Determine the (X, Y) coordinate at the center of the cell enclosing the given text.  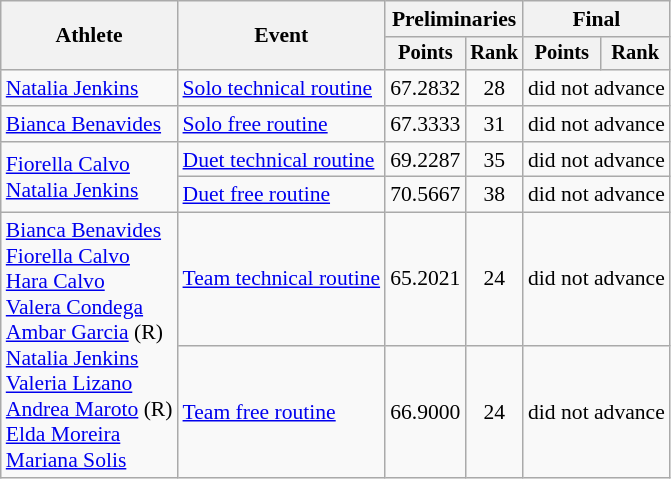
Solo technical routine (282, 88)
31 (494, 124)
Final (596, 19)
Team free routine (282, 412)
67.2832 (425, 88)
Solo free routine (282, 124)
Team technical routine (282, 280)
Fiorella CalvoNatalia Jenkins (90, 178)
Event (282, 36)
38 (494, 195)
Duet free routine (282, 195)
Preliminaries (454, 19)
69.2287 (425, 160)
67.3333 (425, 124)
Duet technical routine (282, 160)
65.2021 (425, 280)
66.9000 (425, 412)
Athlete (90, 36)
35 (494, 160)
Bianca BenavidesFiorella CalvoHara CalvoValera CondegaAmbar Garcia (R)Natalia JenkinsValeria LizanoAndrea Maroto (R)Elda MoreiraMariana Solis (90, 346)
28 (494, 88)
Natalia Jenkins (90, 88)
Bianca Benavides (90, 124)
70.5667 (425, 195)
